Output the (x, y) coordinate of the center of the cell containing the given text.  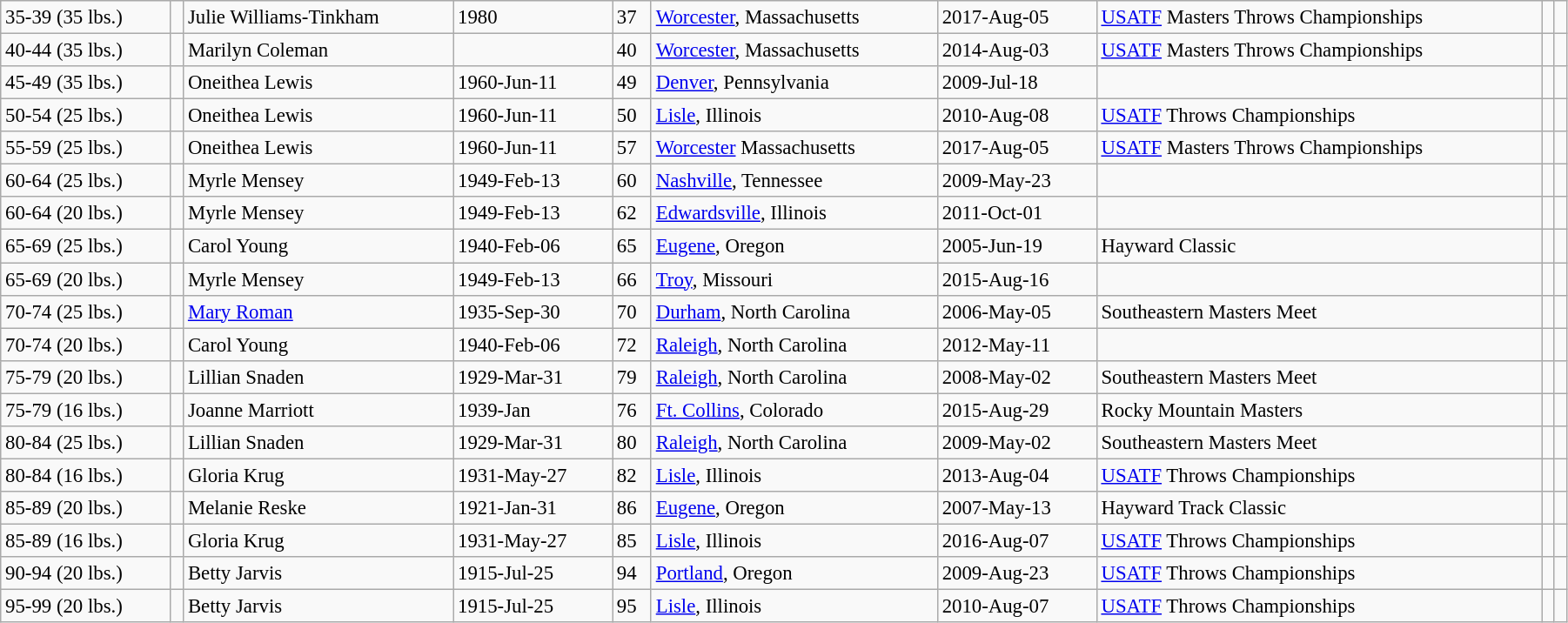
Edwardsville, Illinois (794, 213)
2009-May-02 (1016, 443)
60-64 (25 lbs.) (86, 181)
2009-Aug-23 (1016, 573)
2014-Aug-03 (1016, 50)
76 (632, 410)
Rocky Mountain Masters (1319, 410)
70-74 (20 lbs.) (86, 345)
Denver, Pennsylvania (794, 83)
Joanne Marriott (318, 410)
80-84 (25 lbs.) (86, 443)
86 (632, 508)
1921-Jan-31 (533, 508)
85-89 (20 lbs.) (86, 508)
60-64 (20 lbs.) (86, 213)
Troy, Missouri (794, 279)
2006-May-05 (1016, 311)
2005-Jun-19 (1016, 246)
57 (632, 148)
2012-May-11 (1016, 345)
37 (632, 17)
Hayward Classic (1319, 246)
2009-May-23 (1016, 181)
2010-Aug-08 (1016, 116)
80 (632, 443)
85-89 (16 lbs.) (86, 540)
80-84 (16 lbs.) (86, 475)
90-94 (20 lbs.) (86, 573)
1939-Jan (533, 410)
72 (632, 345)
40 (632, 50)
2015-Aug-16 (1016, 279)
35-39 (35 lbs.) (86, 17)
94 (632, 573)
70-74 (25 lbs.) (86, 311)
Marilyn Coleman (318, 50)
95-99 (20 lbs.) (86, 606)
50-54 (25 lbs.) (86, 116)
Nashville, Tennessee (794, 181)
40-44 (35 lbs.) (86, 50)
Worcester Massachusetts (794, 148)
49 (632, 83)
95 (632, 606)
2015-Aug-29 (1016, 410)
82 (632, 475)
2016-Aug-07 (1016, 540)
79 (632, 377)
1980 (533, 17)
2013-Aug-04 (1016, 475)
Durham, North Carolina (794, 311)
2010-Aug-07 (1016, 606)
70 (632, 311)
85 (632, 540)
2009-Jul-18 (1016, 83)
60 (632, 181)
Portland, Oregon (794, 573)
Melanie Reske (318, 508)
2011-Oct-01 (1016, 213)
Ft. Collins, Colorado (794, 410)
Mary Roman (318, 311)
55-59 (25 lbs.) (86, 148)
65-69 (20 lbs.) (86, 279)
1935-Sep-30 (533, 311)
50 (632, 116)
75-79 (16 lbs.) (86, 410)
75-79 (20 lbs.) (86, 377)
62 (632, 213)
45-49 (35 lbs.) (86, 83)
66 (632, 279)
Julie Williams-Tinkham (318, 17)
2007-May-13 (1016, 508)
Hayward Track Classic (1319, 508)
65-69 (25 lbs.) (86, 246)
65 (632, 246)
2008-May-02 (1016, 377)
